For the text-containing cell, return its midpoint in (x, y) coordinate format. 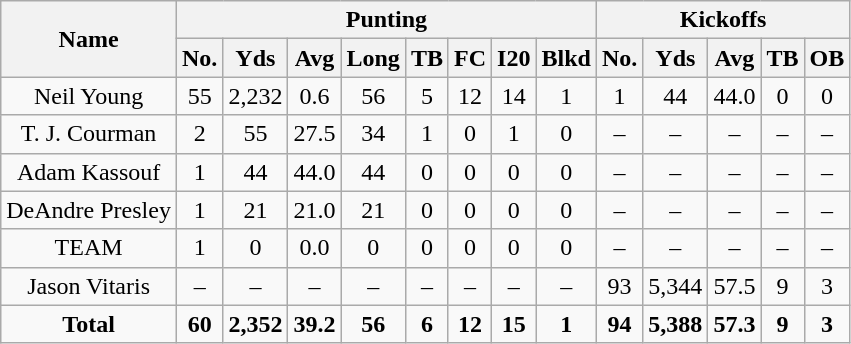
2 (199, 134)
93 (619, 286)
57.5 (734, 286)
Punting (386, 20)
Blkd (566, 58)
15 (514, 324)
Long (373, 58)
T. J. Courman (89, 134)
57.3 (734, 324)
5,388 (676, 324)
5 (426, 96)
Kickoffs (722, 20)
21.0 (314, 210)
TEAM (89, 248)
94 (619, 324)
I20 (514, 58)
Neil Young (89, 96)
2,352 (256, 324)
2,232 (256, 96)
39.2 (314, 324)
FC (470, 58)
60 (199, 324)
34 (373, 134)
DeAndre Presley (89, 210)
Name (89, 39)
Total (89, 324)
0.6 (314, 96)
27.5 (314, 134)
14 (514, 96)
Adam Kassouf (89, 172)
0.0 (314, 248)
OB (827, 58)
Jason Vitaris (89, 286)
5,344 (676, 286)
6 (426, 324)
